Pinpoint the cell where the given text exists, returning its [X, Y] midpoint coordinate. 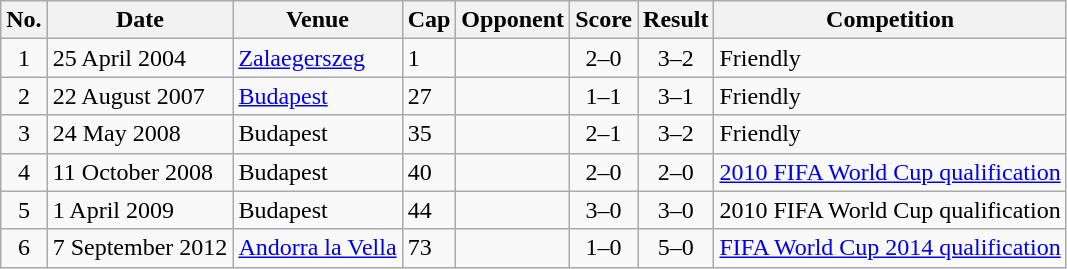
27 [429, 96]
Opponent [513, 20]
24 May 2008 [140, 134]
1–1 [604, 96]
FIFA World Cup 2014 qualification [890, 248]
6 [24, 248]
5–0 [676, 248]
40 [429, 172]
No. [24, 20]
3 [24, 134]
35 [429, 134]
44 [429, 210]
Score [604, 20]
Competition [890, 20]
5 [24, 210]
11 October 2008 [140, 172]
73 [429, 248]
Andorra la Vella [318, 248]
2–1 [604, 134]
1–0 [604, 248]
1 April 2009 [140, 210]
7 September 2012 [140, 248]
2 [24, 96]
4 [24, 172]
3–1 [676, 96]
Zalaegerszeg [318, 58]
Result [676, 20]
Cap [429, 20]
Date [140, 20]
25 April 2004 [140, 58]
Venue [318, 20]
22 August 2007 [140, 96]
